Return the (x, y) coordinate for the center point of the cell that contains the specified text.  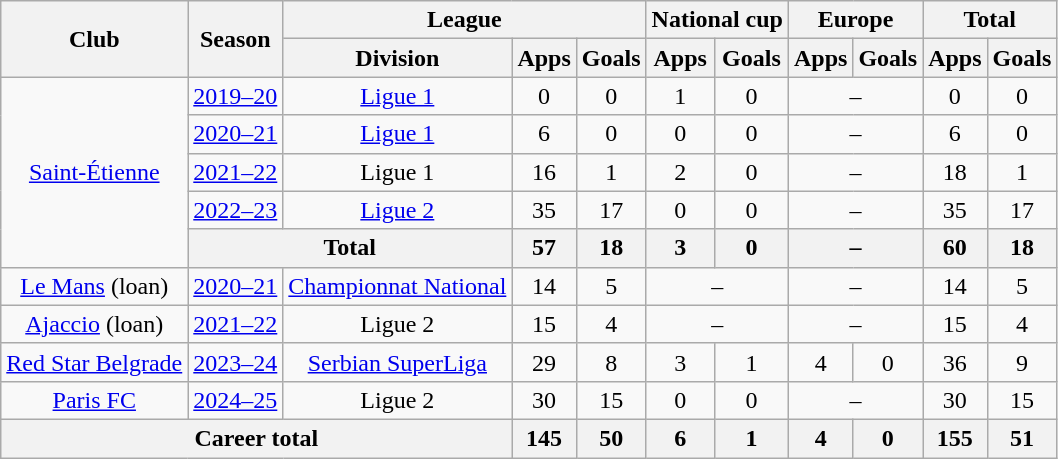
Europe (855, 20)
2019–20 (236, 96)
Saint-Étienne (94, 172)
League (464, 20)
Club (94, 39)
50 (611, 438)
36 (955, 362)
155 (955, 438)
Championnat National (398, 286)
60 (955, 248)
2024–25 (236, 400)
16 (544, 172)
Division (398, 58)
Career total (256, 438)
8 (611, 362)
29 (544, 362)
145 (544, 438)
2022–23 (236, 210)
9 (1022, 362)
Le Mans (loan) (94, 286)
Season (236, 39)
51 (1022, 438)
Paris FC (94, 400)
2 (680, 172)
57 (544, 248)
Red Star Belgrade (94, 362)
Serbian SuperLiga (398, 362)
National cup (717, 20)
Ajaccio (loan) (94, 324)
2023–24 (236, 362)
